Extract the (x, y) coordinate from the center of the cell holding the provided text.  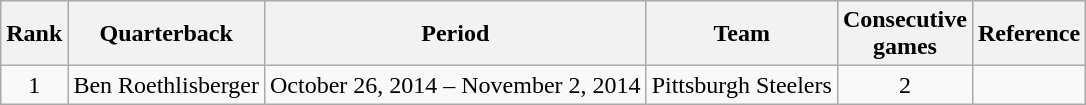
1 (34, 85)
2 (904, 85)
Pittsburgh Steelers (742, 85)
Rank (34, 34)
Reference (1028, 34)
Ben Roethlisberger (166, 85)
Consecutivegames (904, 34)
Quarterback (166, 34)
Period (455, 34)
October 26, 2014 – November 2, 2014 (455, 85)
Team (742, 34)
